Return [x, y] of the center of cell containing provided text 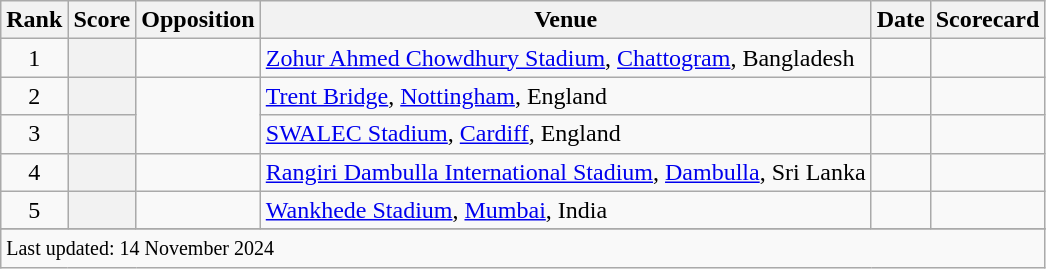
4 [34, 172]
Rangiri Dambulla International Stadium, Dambulla, Sri Lanka [566, 172]
Score [102, 20]
Date [900, 20]
Zohur Ahmed Chowdhury Stadium, Chattogram, Bangladesh [566, 58]
Last updated: 14 November 2024 [523, 248]
Rank [34, 20]
Venue [566, 20]
Scorecard [988, 20]
Trent Bridge, Nottingham, England [566, 96]
Opposition [198, 20]
SWALEC Stadium, Cardiff, England [566, 134]
5 [34, 210]
2 [34, 96]
Wankhede Stadium, Mumbai, India [566, 210]
1 [34, 58]
3 [34, 134]
